Search for the cell housing the specified text and yield its (X, Y) center coordinate. 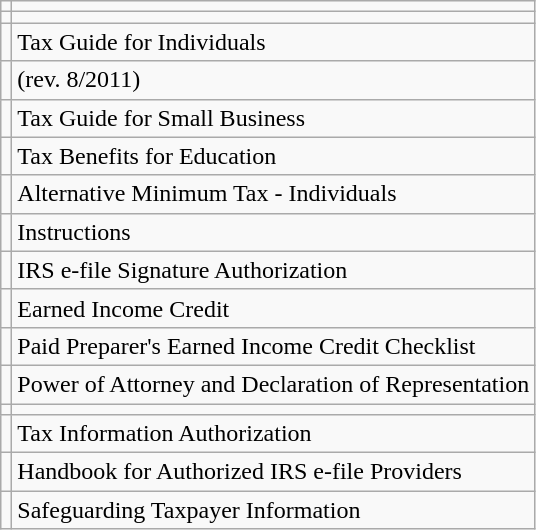
Tax Benefits for Education (274, 156)
IRS e-file Signature Authorization (274, 270)
Tax Guide for Individuals (274, 42)
Instructions (274, 232)
Safeguarding Taxpayer Information (274, 510)
Paid Preparer's Earned Income Credit Checklist (274, 346)
Handbook for Authorized IRS e-file Providers (274, 472)
Earned Income Credit (274, 308)
(rev. 8/2011) (274, 80)
Alternative Minimum Tax - Individuals (274, 194)
Power of Attorney and Declaration of Representation (274, 384)
Tax Guide for Small Business (274, 118)
Tax Information Authorization (274, 434)
